Return the [X, Y] coordinate for the center point of the cell that contains the specified text.  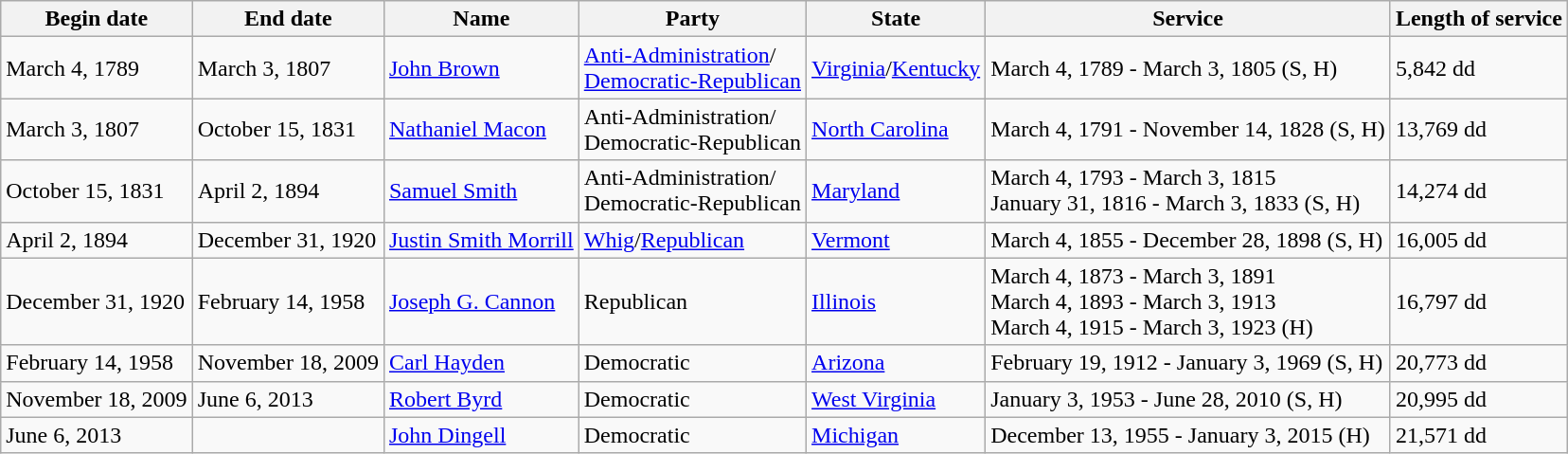
Party [692, 19]
John Dingell [481, 435]
March 4, 1791 - November 14, 1828 (S, H) [1188, 129]
January 3, 1953 - June 28, 2010 (S, H) [1188, 399]
16,005 dd [1479, 240]
Republican [692, 301]
16,797 dd [1479, 301]
John Brown [481, 68]
14,274 dd [1479, 191]
Virginia/Kentucky [896, 68]
Name [481, 19]
Nathaniel Macon [481, 129]
March 4, 1873 - March 3, 1891 March 4, 1893 - March 3, 1913 March 4, 1915 - March 3, 1923 (H) [1188, 301]
Whig/Republican [692, 240]
Length of service [1479, 19]
Carl Hayden [481, 363]
20,995 dd [1479, 399]
March 4, 1793 - March 3, 1815 January 31, 1816 - March 3, 1833 (S, H) [1188, 191]
Michigan [896, 435]
20,773 dd [1479, 363]
5,842 dd [1479, 68]
West Virginia [896, 399]
Maryland [896, 191]
Service [1188, 19]
End date [288, 19]
March 4, 1789 - March 3, 1805 (S, H) [1188, 68]
Illinois [896, 301]
Samuel Smith [481, 191]
Justin Smith Morrill [481, 240]
North Carolina [896, 129]
March 4, 1855 - December 28, 1898 (S, H) [1188, 240]
December 13, 1955 - January 3, 2015 (H) [1188, 435]
13,769 dd [1479, 129]
Vermont [896, 240]
Joseph G. Cannon [481, 301]
March 4, 1789 [97, 68]
21,571 dd [1479, 435]
February 19, 1912 - January 3, 1969 (S, H) [1188, 363]
Robert Byrd [481, 399]
State [896, 19]
Arizona [896, 363]
Begin date [97, 19]
